Determine the [x, y] coordinate at the center of the cell enclosing the given text.  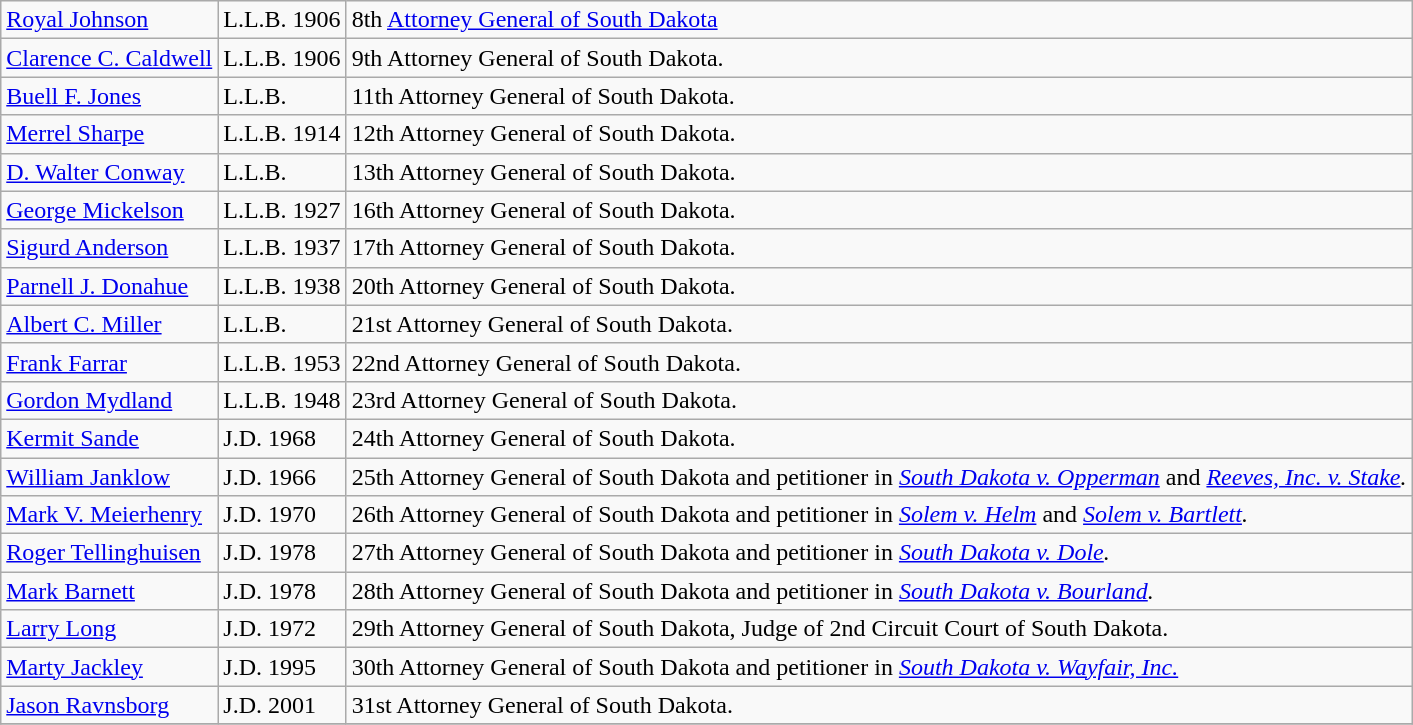
L.L.B. 1914 [282, 134]
J.D. 1972 [282, 629]
17th Attorney General of South Dakota. [879, 248]
28th Attorney General of South Dakota and petitioner in South Dakota v. Bourland. [879, 591]
Mark V. Meierhenry [110, 515]
21st Attorney General of South Dakota. [879, 324]
J.D. 1995 [282, 667]
Merrel Sharpe [110, 134]
20th Attorney General of South Dakota. [879, 286]
D. Walter Conway [110, 172]
12th Attorney General of South Dakota. [879, 134]
31st Attorney General of South Dakota. [879, 705]
22nd Attorney General of South Dakota. [879, 362]
L.L.B. 1953 [282, 362]
J.D. 1970 [282, 515]
16th Attorney General of South Dakota. [879, 210]
Buell F. Jones [110, 96]
11th Attorney General of South Dakota. [879, 96]
Sigurd Anderson [110, 248]
Parnell J. Donahue [110, 286]
J.D. 1968 [282, 438]
L.L.B. 1927 [282, 210]
Kermit Sande [110, 438]
George Mickelson [110, 210]
Clarence C. Caldwell [110, 58]
J.D. 1966 [282, 477]
Royal Johnson [110, 20]
Roger Tellinghuisen [110, 553]
William Janklow [110, 477]
29th Attorney General of South Dakota, Judge of 2nd Circuit Court of South Dakota. [879, 629]
30th Attorney General of South Dakota and petitioner in South Dakota v. Wayfair, Inc. [879, 667]
23rd Attorney General of South Dakota. [879, 400]
Mark Barnett [110, 591]
8th Attorney General of South Dakota [879, 20]
Frank Farrar [110, 362]
24th Attorney General of South Dakota. [879, 438]
J.D. 2001 [282, 705]
Gordon Mydland [110, 400]
L.L.B. 1948 [282, 400]
L.L.B. 1938 [282, 286]
Larry Long [110, 629]
13th Attorney General of South Dakota. [879, 172]
Marty Jackley [110, 667]
25th Attorney General of South Dakota and petitioner in South Dakota v. Opperman and Reeves, Inc. v. Stake. [879, 477]
Jason Ravnsborg [110, 705]
27th Attorney General of South Dakota and petitioner in South Dakota v. Dole. [879, 553]
26th Attorney General of South Dakota and petitioner in Solem v. Helm and Solem v. Bartlett. [879, 515]
Albert C. Miller [110, 324]
L.L.B. 1937 [282, 248]
9th Attorney General of South Dakota. [879, 58]
